For the text-containing cell, return its midpoint in [x, y] coordinate format. 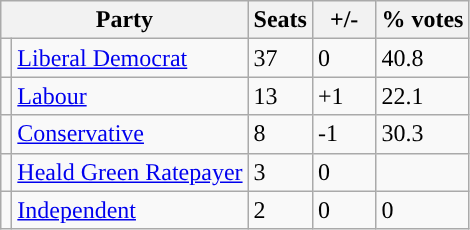
22.1 [422, 96]
+/- [344, 20]
Heald Green Ratepayer [130, 172]
2 [280, 210]
Seats [280, 20]
37 [280, 58]
13 [280, 96]
Party [124, 20]
+1 [344, 96]
% votes [422, 20]
-1 [344, 134]
Labour [130, 96]
8 [280, 134]
Conservative [130, 134]
3 [280, 172]
30.3 [422, 134]
Independent [130, 210]
Liberal Democrat [130, 58]
40.8 [422, 58]
